Output the [X, Y] coordinate of the center of the cell containing the given text.  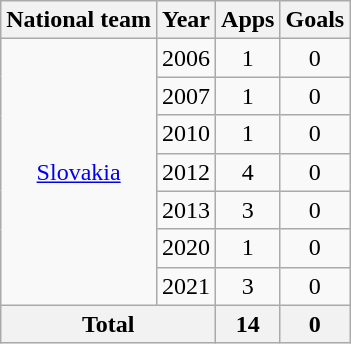
2020 [186, 248]
National team [79, 20]
4 [248, 172]
Goals [315, 20]
Slovakia [79, 172]
14 [248, 324]
2006 [186, 58]
2013 [186, 210]
2010 [186, 134]
Apps [248, 20]
Year [186, 20]
Total [108, 324]
2021 [186, 286]
2007 [186, 96]
2012 [186, 172]
